Determine the [X, Y] coordinate at the center of the cell enclosing the given text.  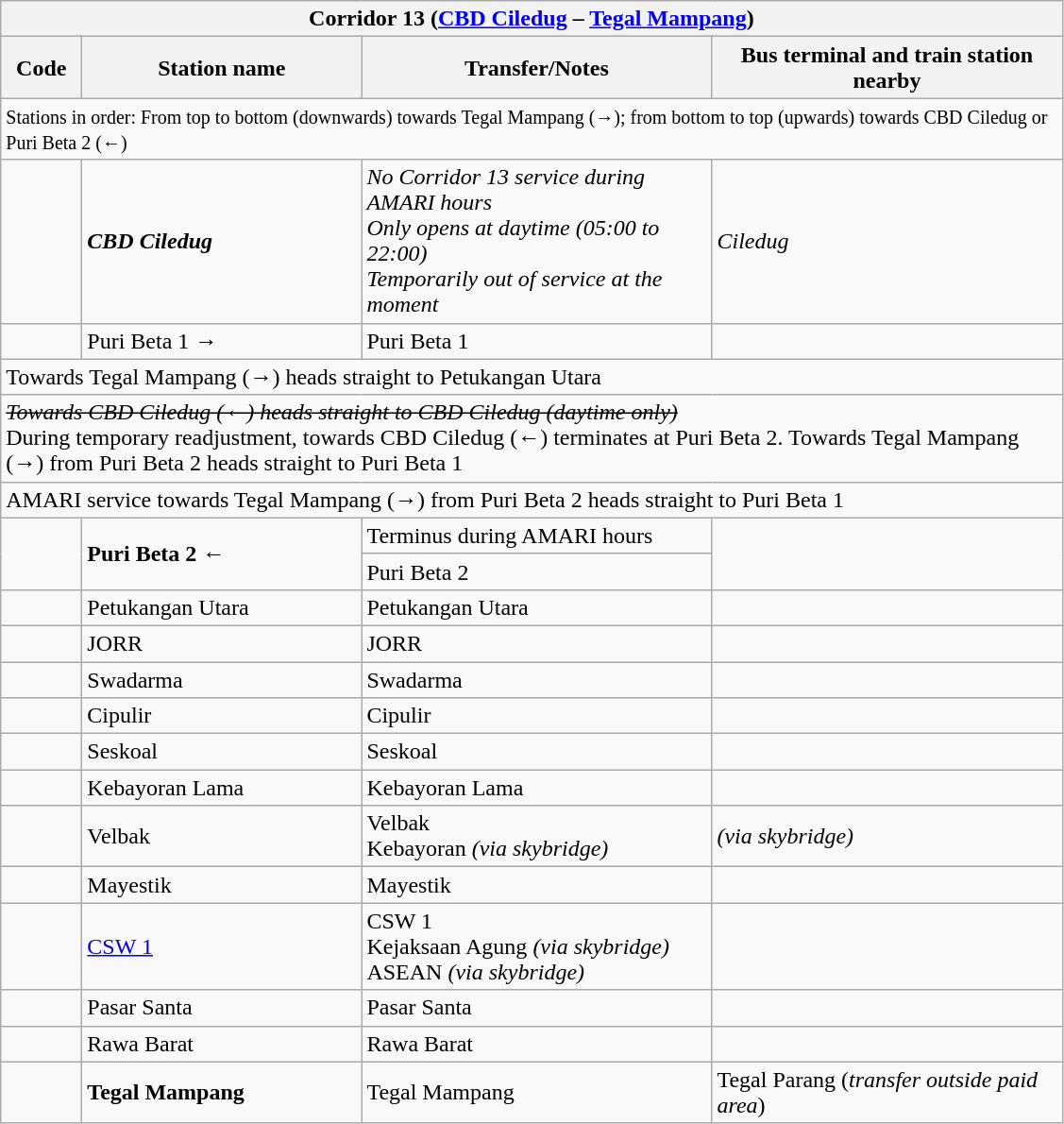
Station name [222, 68]
Puri Beta 2 ← [222, 553]
Stations in order: From top to bottom (downwards) towards Tegal Mampang (→); from bottom to top (upwards) towards CBD Ciledug or Puri Beta 2 (←) [532, 128]
CSW 1 Kejaksaan Agung (via skybridge) ASEAN (via skybridge) [536, 946]
Transfer/Notes [536, 68]
Corridor 13 (CBD Ciledug – Tegal Mampang) [532, 19]
Velbak Kebayoran (via skybridge) [536, 837]
CBD Ciledug [222, 242]
AMARI service towards Tegal Mampang (→) from Puri Beta 2 heads straight to Puri Beta 1 [532, 500]
Ciledug [887, 242]
Velbak [222, 837]
(via skybridge) [887, 837]
Puri Beta 1 [536, 341]
Bus terminal and train station nearby [887, 68]
Puri Beta 2 [536, 571]
Puri Beta 1 → [222, 341]
Tegal Parang (transfer outside paid area) [887, 1092]
Towards Tegal Mampang (→) heads straight to Petukangan Utara [532, 377]
CSW 1 [222, 946]
Terminus during AMARI hours [536, 536]
No Corridor 13 service during AMARI hoursOnly opens at daytime (05:00 to 22:00)Temporarily out of service at the moment [536, 242]
Code [42, 68]
